Return the (x, y) coordinate for the center point of the cell that contains the specified text.  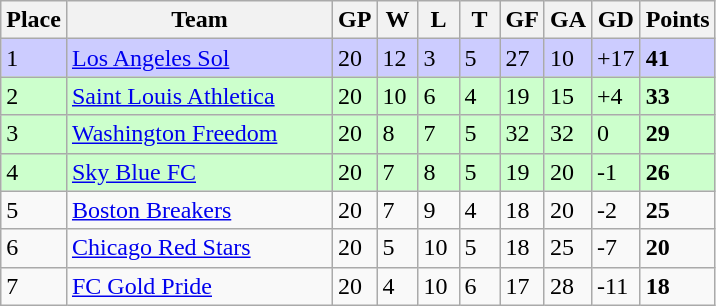
Boston Breakers (199, 210)
Chicago Red Stars (199, 248)
-2 (616, 210)
41 (678, 58)
Points (678, 20)
L (438, 20)
W (398, 20)
28 (568, 286)
+4 (616, 96)
Los Angeles Sol (199, 58)
GF (522, 20)
T (480, 20)
Saint Louis Athletica (199, 96)
17 (522, 286)
-11 (616, 286)
29 (678, 134)
-7 (616, 248)
9 (438, 210)
15 (568, 96)
26 (678, 172)
FC Gold Pride (199, 286)
27 (522, 58)
Place (34, 20)
GA (568, 20)
33 (678, 96)
GD (616, 20)
GP (355, 20)
0 (616, 134)
+17 (616, 58)
12 (398, 58)
Sky Blue FC (199, 172)
Team (199, 20)
2 (34, 96)
Washington Freedom (199, 134)
1 (34, 58)
-1 (616, 172)
